Return the (x, y) coordinate for the center point of the cell that contains the specified text.  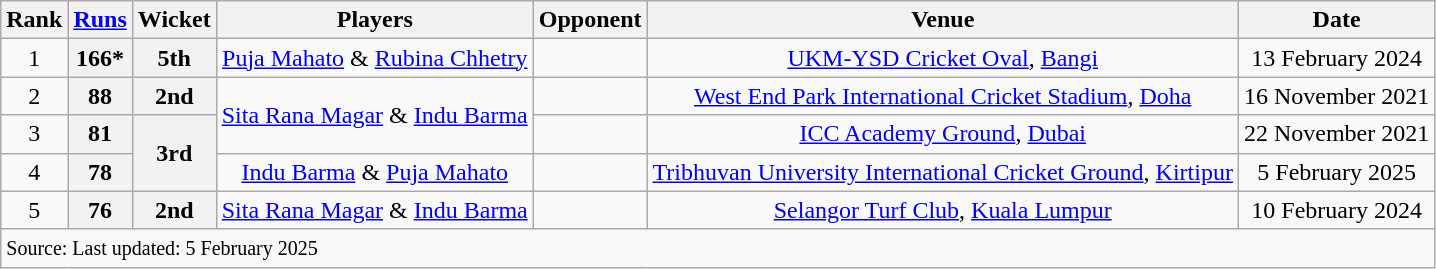
76 (100, 210)
10 February 2024 (1336, 210)
16 November 2021 (1336, 96)
Venue (942, 20)
5 (34, 210)
Date (1336, 20)
22 November 2021 (1336, 134)
81 (100, 134)
Rank (34, 20)
Runs (100, 20)
13 February 2024 (1336, 58)
Indu Barma & Puja Mahato (374, 172)
Source: Last updated: 5 February 2025 (718, 248)
West End Park International Cricket Stadium, Doha (942, 96)
4 (34, 172)
Players (374, 20)
3rd (174, 153)
Puja Mahato & Rubina Chhetry (374, 58)
166* (100, 58)
2 (34, 96)
Opponent (590, 20)
Selangor Turf Club, Kuala Lumpur (942, 210)
ICC Academy Ground, Dubai (942, 134)
3 (34, 134)
78 (100, 172)
Wicket (174, 20)
UKM-YSD Cricket Oval, Bangi (942, 58)
1 (34, 58)
Tribhuvan University International Cricket Ground, Kirtipur (942, 172)
5th (174, 58)
5 February 2025 (1336, 172)
88 (100, 96)
